Find where the given text appears and provide that cell's center as (x, y) coordinate. 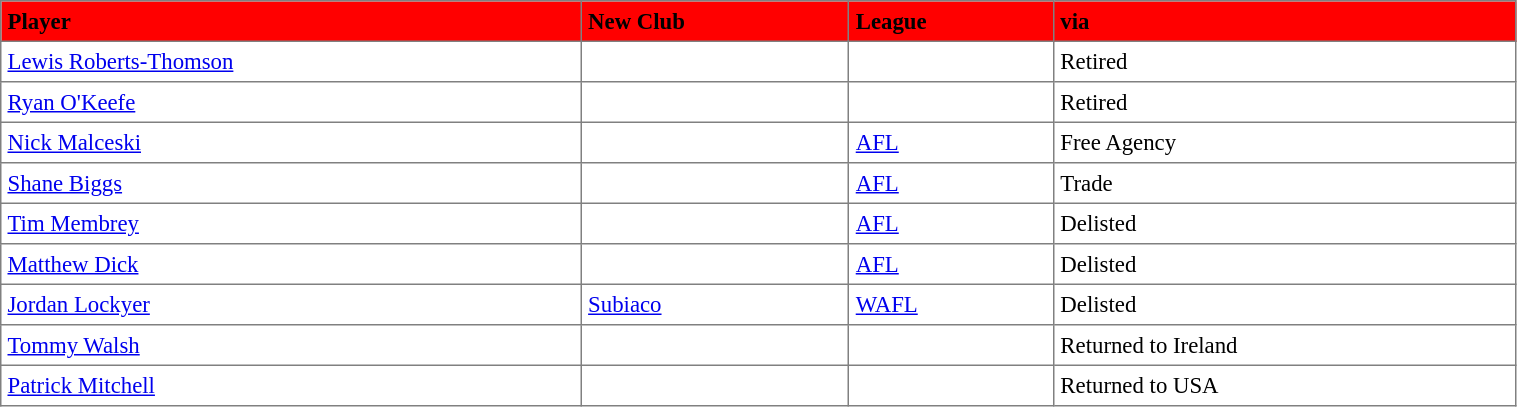
Matthew Dick (292, 264)
Free Agency (1285, 142)
Shane Biggs (292, 183)
New Club (715, 21)
Trade (1285, 183)
Tim Membrey (292, 223)
Returned to USA (1285, 385)
Returned to Ireland (1285, 345)
Patrick Mitchell (292, 385)
via (1285, 21)
Subiaco (715, 304)
Ryan O'Keefe (292, 102)
Nick Malceski (292, 142)
Jordan Lockyer (292, 304)
WAFL (952, 304)
League (952, 21)
Player (292, 21)
Tommy Walsh (292, 345)
Lewis Roberts-Thomson (292, 61)
